Output the [x, y] coordinate of the center of the cell containing the given text.  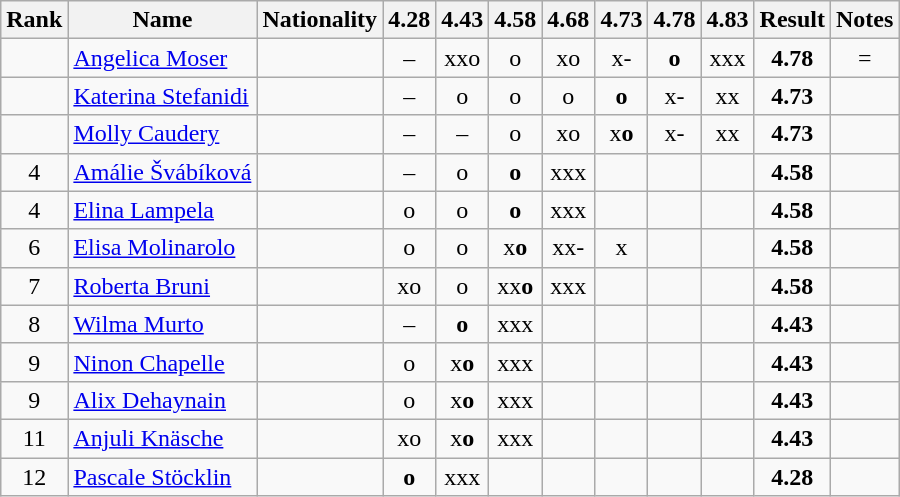
Anjuli Knäsche [162, 438]
4.83 [728, 20]
Rank [34, 20]
Alix Dehaynain [162, 400]
Molly Caudery [162, 134]
6 [34, 248]
Pascale Stöcklin [162, 477]
= [864, 58]
Amálie Švábíková [162, 172]
7 [34, 286]
Name [162, 20]
12 [34, 477]
Result [792, 20]
Nationality [320, 20]
11 [34, 438]
Wilma Murto [162, 324]
Elina Lampela [162, 210]
Notes [864, 20]
4.68 [568, 20]
xx- [568, 248]
8 [34, 324]
Angelica Moser [162, 58]
x [622, 248]
Katerina Stefanidi [162, 96]
Ninon Chapelle [162, 362]
Elisa Molinarolo [162, 248]
Roberta Bruni [162, 286]
